Detect which cell encompasses the target text, then output its [X, Y] center coordinate. 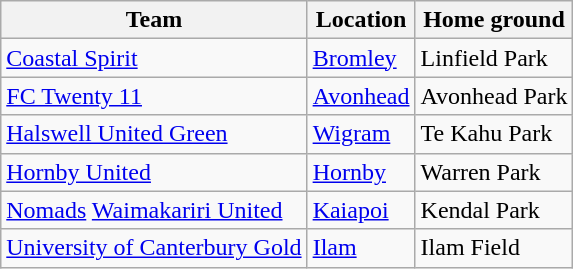
Bromley [361, 58]
Hornby United [154, 172]
Ilam [361, 248]
Te Kahu Park [494, 134]
Avonhead [361, 96]
Home ground [494, 20]
Location [361, 20]
Wigram [361, 134]
Coastal Spirit [154, 58]
Linfield Park [494, 58]
Avonhead Park [494, 96]
Team [154, 20]
Hornby [361, 172]
Ilam Field [494, 248]
Kendal Park [494, 210]
Nomads Waimakariri United [154, 210]
University of Canterbury Gold [154, 248]
FC Twenty 11 [154, 96]
Halswell United Green [154, 134]
Kaiapoi [361, 210]
Warren Park [494, 172]
